Pinpoint the cell where the given text exists, returning its [x, y] midpoint coordinate. 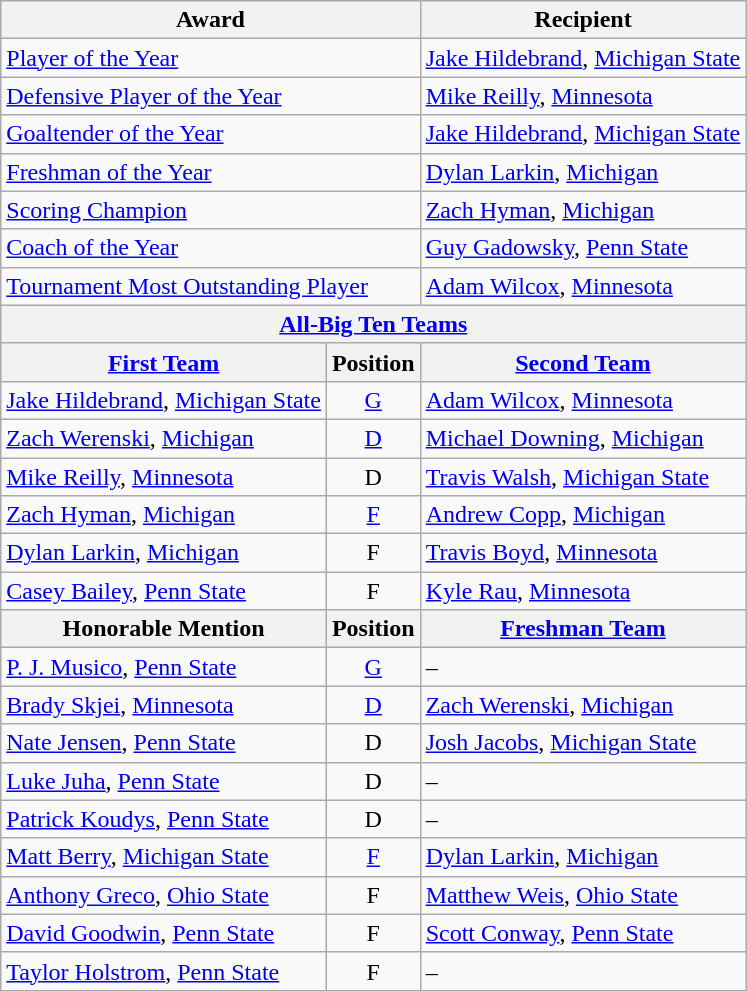
David Goodwin, Penn State [164, 933]
Player of the Year [210, 58]
Scott Conway, Penn State [583, 933]
Guy Gadowsky, Penn State [583, 248]
Freshman of the Year [210, 172]
Andrew Copp, Michigan [583, 515]
Travis Boyd, Minnesota [583, 553]
Scoring Champion [210, 210]
Goaltender of the Year [210, 134]
Josh Jacobs, Michigan State [583, 743]
Nate Jensen, Penn State [164, 743]
Taylor Holstrom, Penn State [164, 971]
Recipient [583, 20]
Luke Juha, Penn State [164, 781]
All-Big Ten Teams [374, 324]
Casey Bailey, Penn State [164, 591]
Michael Downing, Michigan [583, 438]
Award [210, 20]
Brady Skjei, Minnesota [164, 705]
Second Team [583, 362]
Anthony Greco, Ohio State [164, 895]
Freshman Team [583, 629]
Kyle Rau, Minnesota [583, 591]
Tournament Most Outstanding Player [210, 286]
Travis Walsh, Michigan State [583, 477]
Honorable Mention [164, 629]
First Team [164, 362]
Matt Berry, Michigan State [164, 857]
P. J. Musico, Penn State [164, 667]
Matthew Weis, Ohio State [583, 895]
Defensive Player of the Year [210, 96]
Patrick Koudys, Penn State [164, 819]
Coach of the Year [210, 248]
